Output the (x, y) coordinate of the center of the cell containing the given text.  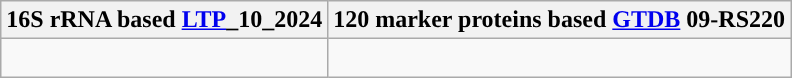
120 marker proteins based GTDB 09-RS220 (560, 20)
16S rRNA based LTP_10_2024 (164, 20)
